Return [x, y] of the center of cell containing provided text 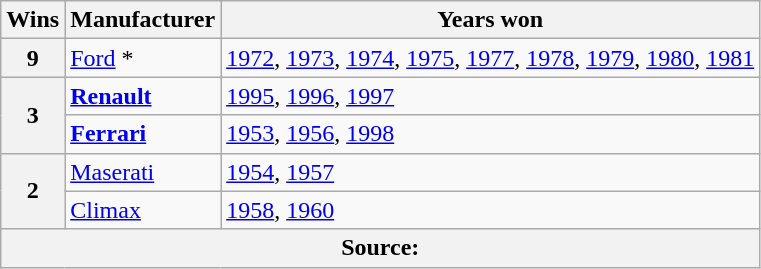
1995, 1996, 1997 [490, 96]
Years won [490, 20]
Renault [143, 96]
9 [33, 58]
Ferrari [143, 134]
Ford * [143, 58]
Source: [380, 248]
1953, 1956, 1998 [490, 134]
Wins [33, 20]
Manufacturer [143, 20]
1954, 1957 [490, 172]
Maserati [143, 172]
Climax [143, 210]
1958, 1960 [490, 210]
3 [33, 115]
1972, 1973, 1974, 1975, 1977, 1978, 1979, 1980, 1981 [490, 58]
2 [33, 191]
